For the text-containing cell, return its midpoint in [x, y] coordinate format. 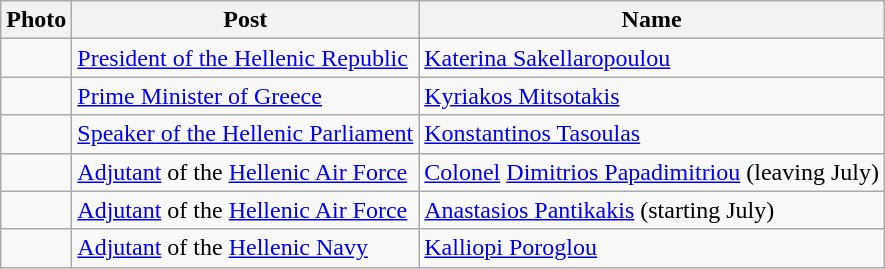
Post [246, 20]
Kalliopi Poroglou [652, 248]
Photo [36, 20]
Speaker of the Hellenic Parliament [246, 134]
Name [652, 20]
Kyriakos Mitsotakis [652, 96]
Anastasios Pantikakis (starting July) [652, 210]
Adjutant of the Hellenic Navy [246, 248]
Colonel Dimitrios Papadimitriou (leaving July) [652, 172]
Katerina Sakellaropoulou [652, 58]
President of the Hellenic Republic [246, 58]
Konstantinos Tasoulas [652, 134]
Prime Minister of Greece [246, 96]
